Return the [x, y] coordinate for the center point of the cell that contains the specified text.  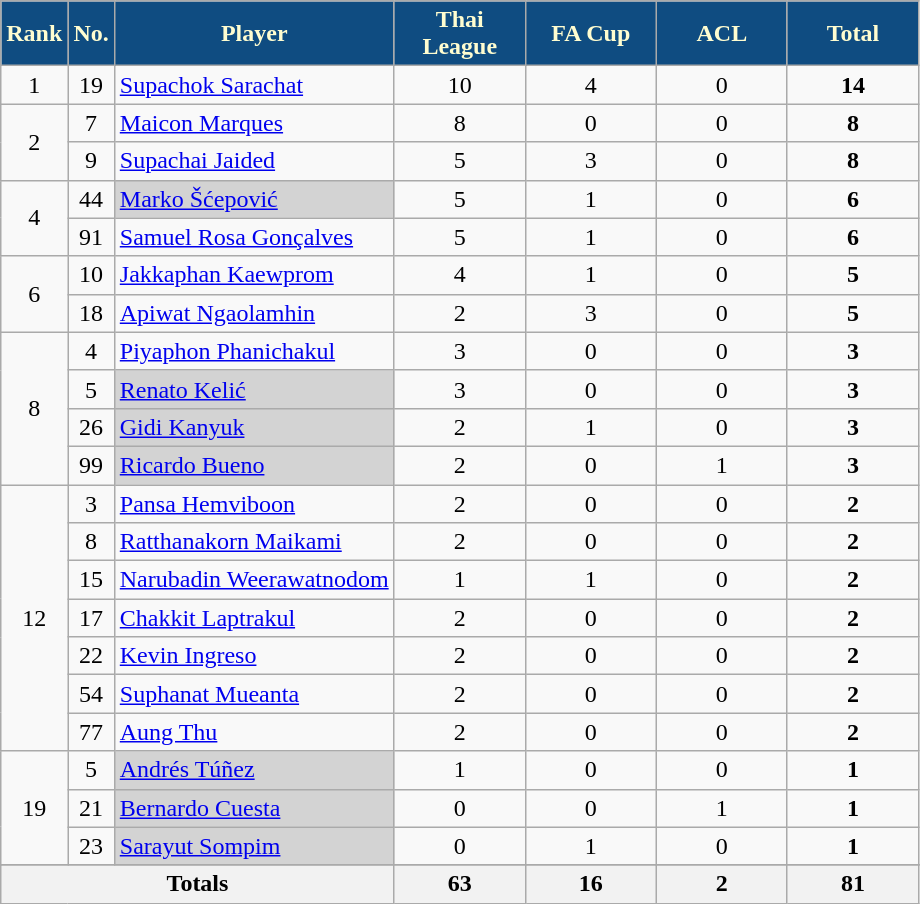
Bernardo Cuesta [254, 808]
63 [460, 884]
Maicon Marques [254, 123]
Supachok Sarachat [254, 85]
Samuel Rosa Gonçalves [254, 237]
23 [91, 846]
ACL [722, 34]
Chakkit Laptrakul [254, 618]
Narubadin Weerawatnodom [254, 580]
14 [852, 85]
7 [91, 123]
Thai League [460, 34]
12 [34, 617]
Supachai Jaided [254, 161]
99 [91, 465]
Suphanat Mueanta [254, 694]
91 [91, 237]
Rank [34, 34]
Player [254, 34]
22 [91, 656]
Sarayut Sompim [254, 846]
26 [91, 427]
44 [91, 199]
Kevin Ingreso [254, 656]
17 [91, 618]
Marko Šćepović [254, 199]
Piyaphon Phanichakul [254, 351]
Apiwat Ngaolamhin [254, 313]
Andrés Túñez [254, 770]
Aung Thu [254, 732]
Ricardo Bueno [254, 465]
Ratthanakorn Maikami [254, 542]
81 [852, 884]
Totals [198, 884]
Gidi Kanyuk [254, 427]
Pansa Hemviboon [254, 503]
Renato Kelić [254, 389]
21 [91, 808]
Jakkaphan Kaewprom [254, 275]
No. [91, 34]
77 [91, 732]
18 [91, 313]
9 [91, 161]
Total [852, 34]
FA Cup [590, 34]
15 [91, 580]
16 [590, 884]
54 [91, 694]
